Capture the cell that displays the provided text and extract its (X, Y) central coordinate. 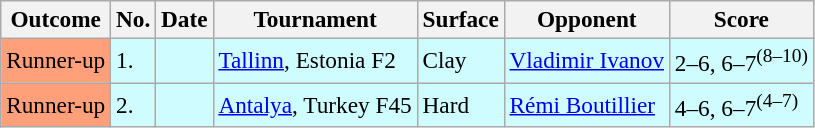
Tournament (315, 19)
2. (134, 104)
No. (134, 19)
Outcome (56, 19)
Clay (460, 60)
Antalya, Turkey F45 (315, 104)
2–6, 6–7(8–10) (741, 60)
1. (134, 60)
Surface (460, 19)
Hard (460, 104)
Opponent (586, 19)
Vladimir Ivanov (586, 60)
Score (741, 19)
Rémi Boutillier (586, 104)
Date (184, 19)
Tallinn, Estonia F2 (315, 60)
4–6, 6–7(4–7) (741, 104)
